Provide the (x, y) coordinate of the cell's center where the given text is located.  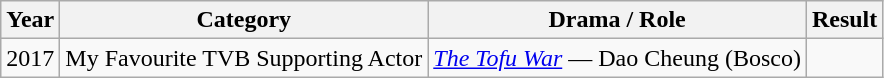
Year (30, 20)
My Favourite TVB Supporting Actor (244, 58)
The Tofu War — Dao Cheung (Bosco) (618, 58)
2017 (30, 58)
Drama / Role (618, 20)
Result (844, 20)
Category (244, 20)
